For the text-containing cell, return its midpoint in (x, y) coordinate format. 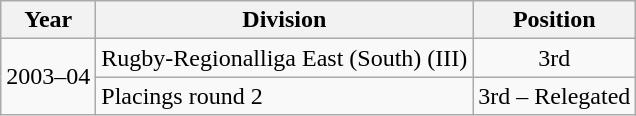
Placings round 2 (284, 96)
2003–04 (48, 77)
Year (48, 20)
3rd – Relegated (554, 96)
Rugby-Regionalliga East (South) (III) (284, 58)
Position (554, 20)
Division (284, 20)
3rd (554, 58)
